Locate the cell with the specified text and output its (X, Y) center coordinate. 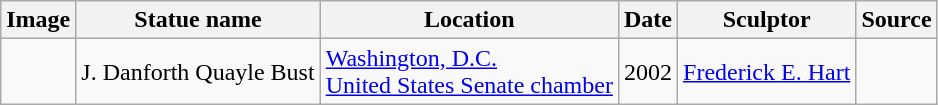
Image (38, 20)
Source (896, 20)
Washington, D.C.United States Senate chamber (469, 72)
Statue name (198, 20)
2002 (648, 72)
Date (648, 20)
Location (469, 20)
Sculptor (767, 20)
J. Danforth Quayle Bust (198, 72)
Frederick E. Hart (767, 72)
